Determine the (x, y) coordinate at the center of the cell enclosing the given text.  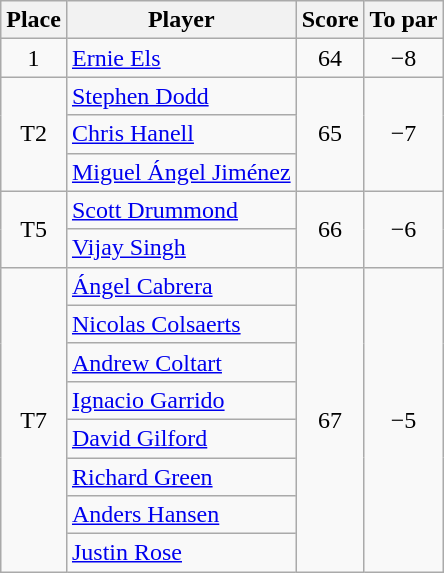
Ángel Cabrera (181, 286)
Scott Drummond (181, 210)
Ernie Els (181, 58)
−6 (404, 229)
Vijay Singh (181, 248)
1 (34, 58)
Andrew Coltart (181, 362)
66 (330, 229)
Anders Hansen (181, 515)
T5 (34, 229)
Stephen Dodd (181, 96)
Miguel Ángel Jiménez (181, 172)
−5 (404, 419)
−7 (404, 134)
64 (330, 58)
67 (330, 419)
Richard Green (181, 477)
T2 (34, 134)
Chris Hanell (181, 134)
−8 (404, 58)
Ignacio Garrido (181, 400)
Player (181, 20)
Place (34, 20)
Nicolas Colsaerts (181, 324)
To par (404, 20)
David Gilford (181, 438)
Justin Rose (181, 553)
Score (330, 20)
T7 (34, 419)
65 (330, 134)
